Detect which cell encompasses the target text, then output its (X, Y) center coordinate. 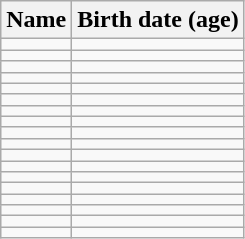
Name (36, 20)
Birth date (age) (158, 20)
